Locate the cell with the specified text and output its (x, y) center coordinate. 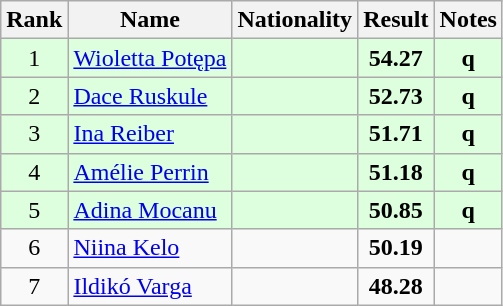
7 (34, 286)
Wioletta Potępa (150, 58)
Notes (468, 20)
54.27 (396, 58)
5 (34, 210)
Rank (34, 20)
50.19 (396, 248)
Dace Ruskule (150, 96)
1 (34, 58)
Nationality (295, 20)
Name (150, 20)
Ina Reiber (150, 134)
48.28 (396, 286)
51.71 (396, 134)
4 (34, 172)
Result (396, 20)
6 (34, 248)
52.73 (396, 96)
Ildikó Varga (150, 286)
Adina Mocanu (150, 210)
Niina Kelo (150, 248)
3 (34, 134)
2 (34, 96)
Amélie Perrin (150, 172)
50.85 (396, 210)
51.18 (396, 172)
